Output the [x, y] coordinate of the center of the cell containing the given text.  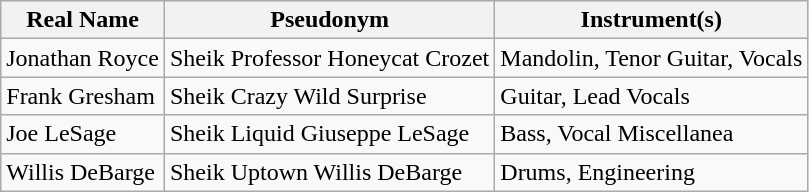
Frank Gresham [83, 96]
Willis DeBarge [83, 172]
Joe LeSage [83, 134]
Sheik Professor Honeycat Crozet [329, 58]
Instrument(s) [652, 20]
Mandolin, Tenor Guitar, Vocals [652, 58]
Sheik Uptown Willis DeBarge [329, 172]
Sheik Liquid Giuseppe LeSage [329, 134]
Real Name [83, 20]
Bass, Vocal Miscellanea [652, 134]
Jonathan Royce [83, 58]
Drums, Engineering [652, 172]
Pseudonym [329, 20]
Sheik Crazy Wild Surprise [329, 96]
Guitar, Lead Vocals [652, 96]
